Return [X, Y] of the center of cell containing provided text 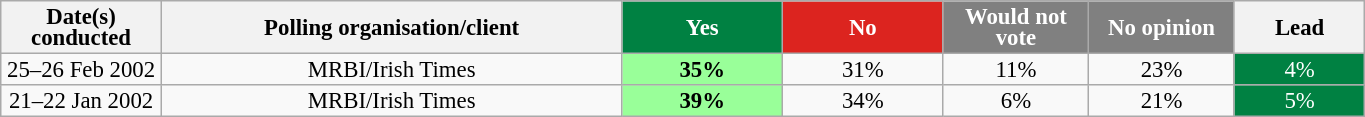
6% [1016, 101]
Lead [1300, 28]
23% [1162, 70]
39% [702, 101]
21–22 Jan 2002 [82, 101]
25–26 Feb 2002 [82, 70]
11% [1016, 70]
5% [1300, 101]
Yes [702, 28]
Would not vote [1016, 28]
21% [1162, 101]
4% [1300, 70]
Date(s)conducted [82, 28]
34% [864, 101]
35% [702, 70]
31% [864, 70]
No [864, 28]
No opinion [1162, 28]
Polling organisation/client [392, 28]
